Provide the [X, Y] coordinate of the cell's center where the given text is located.  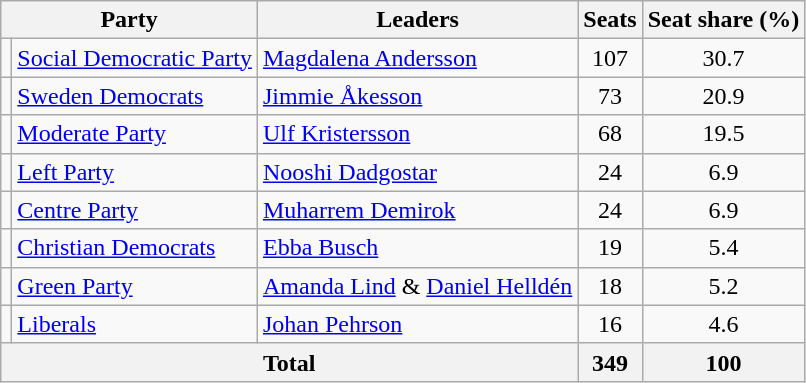
Muharrem Demirok [417, 210]
4.6 [724, 324]
Centre Party [135, 210]
Ulf Kristersson [417, 134]
Green Party [135, 286]
Seat share (%) [724, 20]
Moderate Party [135, 134]
100 [724, 362]
18 [610, 286]
Johan Pehrson [417, 324]
Amanda Lind & Daniel Helldén [417, 286]
30.7 [724, 58]
Ebba Busch [417, 248]
Nooshi Dadgostar [417, 172]
19.5 [724, 134]
Party [130, 20]
Social Democratic Party [135, 58]
Liberals [135, 324]
Leaders [417, 20]
5.2 [724, 286]
Christian Democrats [135, 248]
20.9 [724, 96]
73 [610, 96]
Left Party [135, 172]
349 [610, 362]
19 [610, 248]
Total [290, 362]
Magdalena Andersson [417, 58]
Sweden Democrats [135, 96]
5.4 [724, 248]
Seats [610, 20]
16 [610, 324]
68 [610, 134]
Jimmie Åkesson [417, 96]
107 [610, 58]
